Capture the cell that displays the provided text and extract its (X, Y) central coordinate. 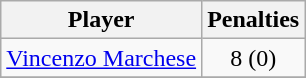
Penalties (254, 20)
8 (0) (254, 58)
Player (102, 20)
Vincenzo Marchese (102, 58)
